Extract the [x, y] coordinate from the center of the cell holding the provided text.  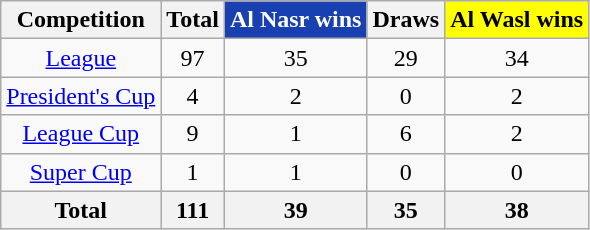
Al Nasr wins [296, 20]
Draws [406, 20]
League [81, 58]
6 [406, 134]
9 [193, 134]
Super Cup [81, 172]
President's Cup [81, 96]
League Cup [81, 134]
Al Wasl wins [517, 20]
39 [296, 210]
97 [193, 58]
29 [406, 58]
34 [517, 58]
111 [193, 210]
4 [193, 96]
Competition [81, 20]
38 [517, 210]
